Provide the [x, y] coordinate of the cell's center where the given text is located.  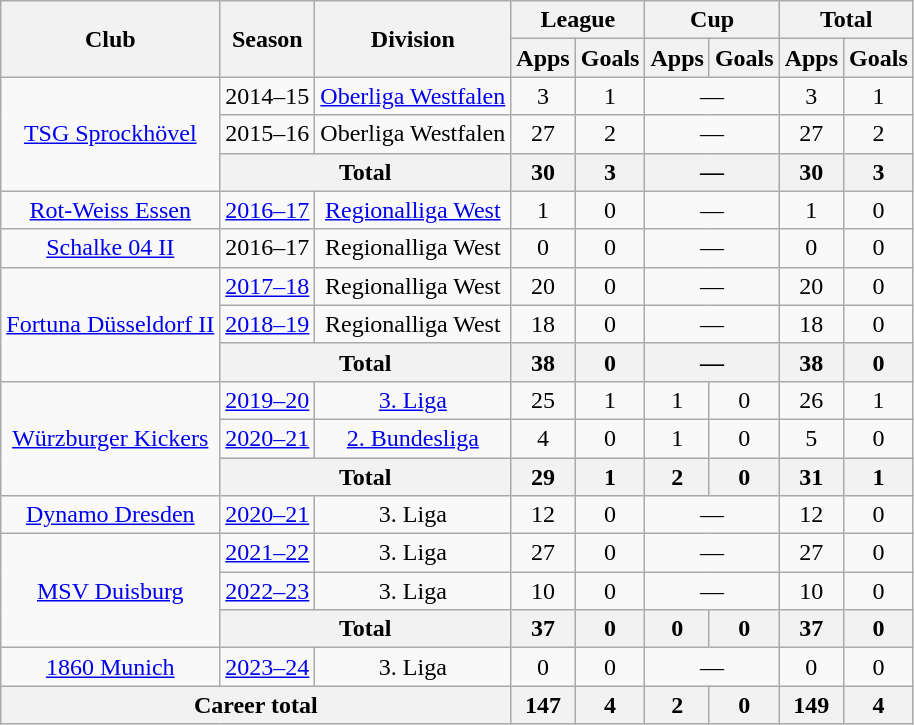
1860 Munich [110, 667]
MSV Duisburg [110, 591]
2018–19 [268, 324]
2023–24 [268, 667]
2015–16 [268, 134]
Schalke 04 II [110, 248]
TSG Sprockhövel [110, 134]
Division [413, 39]
Fortuna Düsseldorf II [110, 324]
31 [811, 477]
25 [543, 400]
147 [543, 705]
Club [110, 39]
Rot-Weiss Essen [110, 210]
Dynamo Dresden [110, 515]
Career total [256, 705]
2022–23 [268, 591]
2014–15 [268, 96]
League [578, 20]
149 [811, 705]
2. Bundesliga [413, 438]
Season [268, 39]
2019–20 [268, 400]
Würzburger Kickers [110, 438]
Cup [712, 20]
29 [543, 477]
26 [811, 400]
5 [811, 438]
2017–18 [268, 286]
2021–22 [268, 553]
